Provide the [x, y] coordinate of the cell's center where the given text is located.  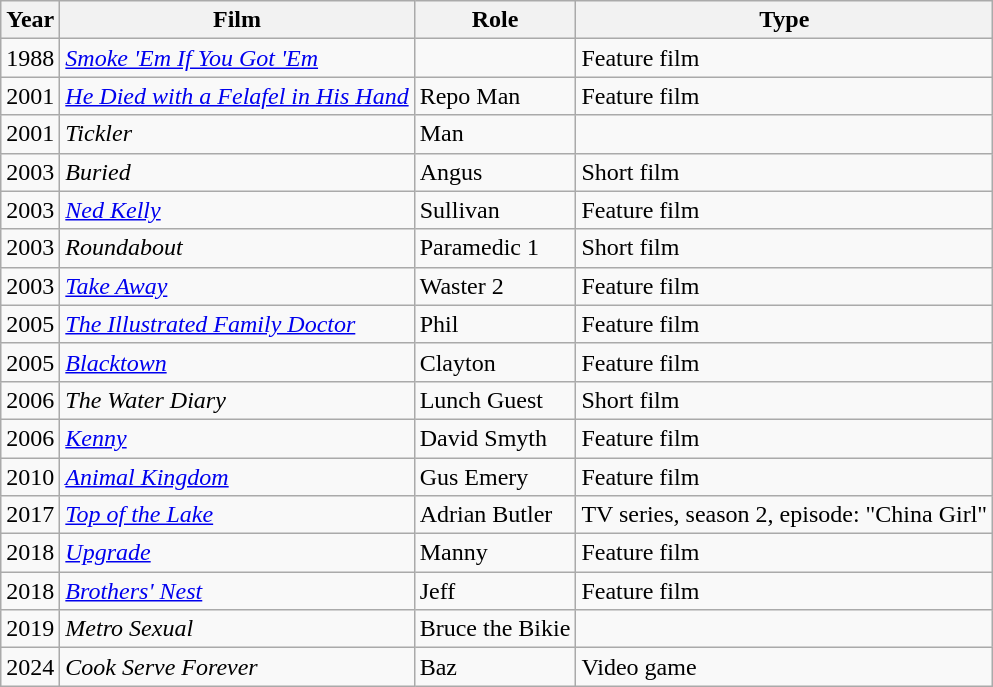
Type [784, 20]
1988 [30, 58]
Phil [495, 324]
Ned Kelly [237, 210]
2024 [30, 667]
Cook Serve Forever [237, 667]
Blacktown [237, 362]
Sullivan [495, 210]
Take Away [237, 286]
Smoke 'Em If You Got 'Em [237, 58]
Upgrade [237, 553]
Tickler [237, 134]
TV series, season 2, episode: "China Girl" [784, 515]
Kenny [237, 438]
Baz [495, 667]
Role [495, 20]
2017 [30, 515]
The Water Diary [237, 400]
Bruce the Bikie [495, 629]
2010 [30, 477]
Gus Emery [495, 477]
Metro Sexual [237, 629]
He Died with a Felafel in His Hand [237, 96]
Repo Man [495, 96]
2019 [30, 629]
Year [30, 20]
Man [495, 134]
The Illustrated Family Doctor [237, 324]
Lunch Guest [495, 400]
Video game [784, 667]
Clayton [495, 362]
Film [237, 20]
Animal Kingdom [237, 477]
Paramedic 1 [495, 248]
Jeff [495, 591]
Roundabout [237, 248]
Buried [237, 172]
Waster 2 [495, 286]
Brothers' Nest [237, 591]
Top of the Lake [237, 515]
Manny [495, 553]
David Smyth [495, 438]
Adrian Butler [495, 515]
Angus [495, 172]
